Extract the [X, Y] coordinate from the center of the cell holding the provided text.  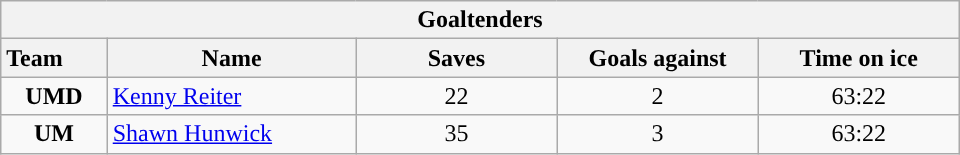
35 [456, 134]
3 [658, 134]
Kenny Reiter [232, 96]
Name [232, 58]
UM [54, 134]
Saves [456, 58]
Team [54, 58]
Goals against [658, 58]
2 [658, 96]
Shawn Hunwick [232, 134]
Goaltenders [480, 20]
UMD [54, 96]
Time on ice [858, 58]
22 [456, 96]
